Determine the (X, Y) coordinate at the center of the cell enclosing the given text.  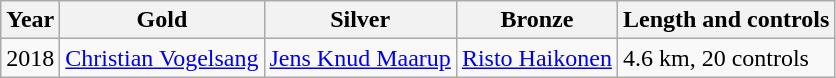
Gold (162, 20)
4.6 km, 20 controls (726, 58)
Jens Knud Maarup (360, 58)
Silver (360, 20)
Risto Haikonen (536, 58)
Christian Vogelsang (162, 58)
Length and controls (726, 20)
Year (30, 20)
Bronze (536, 20)
2018 (30, 58)
